Find where the given text appears and provide that cell's center as [X, Y] coordinate. 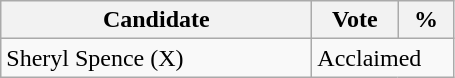
Candidate [156, 20]
Sheryl Spence (X) [156, 58]
Acclaimed [383, 58]
% [426, 20]
Vote [355, 20]
